Locate the cell with the specified text and output its (x, y) center coordinate. 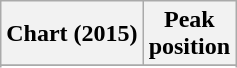
Chart (2015) (72, 34)
Peakposition (189, 34)
